Return the [X, Y] coordinate for the center point of the cell that contains the specified text.  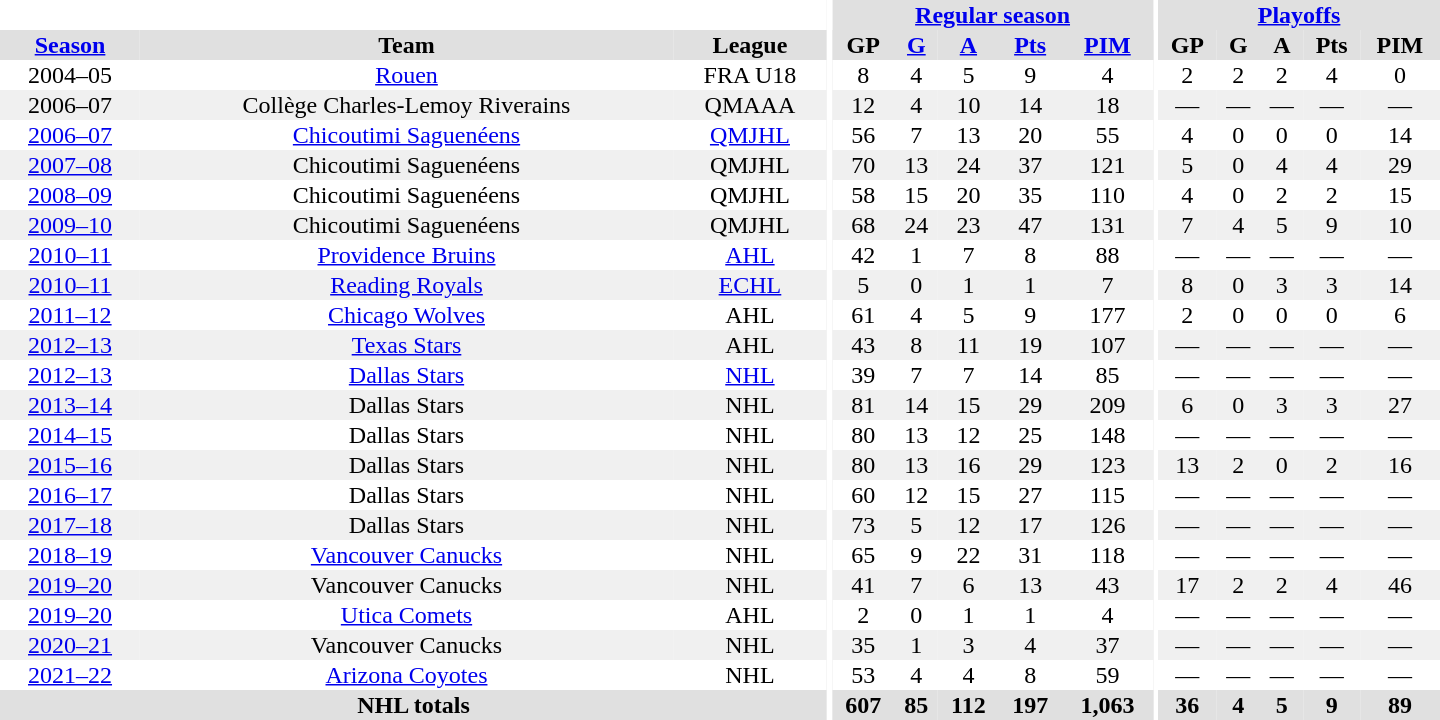
2020–21 [70, 645]
55 [1108, 135]
2004–05 [70, 75]
81 [864, 405]
2018–19 [70, 555]
League [750, 45]
Playoffs [1299, 15]
118 [1108, 555]
FRA U18 [750, 75]
607 [864, 705]
Team [406, 45]
46 [1400, 585]
70 [864, 165]
41 [864, 585]
2007–08 [70, 165]
Chicago Wolves [406, 315]
123 [1108, 465]
2021–22 [70, 675]
121 [1108, 165]
177 [1108, 315]
2009–10 [70, 225]
Rouen [406, 75]
53 [864, 675]
112 [968, 705]
23 [968, 225]
60 [864, 495]
Arizona Coyotes [406, 675]
209 [1108, 405]
Season [70, 45]
Regular season [992, 15]
42 [864, 255]
2016–17 [70, 495]
Collège Charles-Lemoy Riverains [406, 105]
2017–18 [70, 525]
22 [968, 555]
59 [1108, 675]
58 [864, 195]
115 [1108, 495]
148 [1108, 435]
126 [1108, 525]
ECHL [750, 285]
107 [1108, 345]
73 [864, 525]
19 [1030, 345]
68 [864, 225]
47 [1030, 225]
2013–14 [70, 405]
110 [1108, 195]
18 [1108, 105]
25 [1030, 435]
QMAAA [750, 105]
Reading Royals [406, 285]
Providence Bruins [406, 255]
2008–09 [70, 195]
Utica Comets [406, 615]
197 [1030, 705]
NHL totals [414, 705]
65 [864, 555]
36 [1187, 705]
2011–12 [70, 315]
39 [864, 375]
31 [1030, 555]
61 [864, 315]
2015–16 [70, 465]
2014–15 [70, 435]
131 [1108, 225]
1,063 [1108, 705]
88 [1108, 255]
89 [1400, 705]
Texas Stars [406, 345]
11 [968, 345]
56 [864, 135]
